Detect which cell encompasses the target text, then output its [X, Y] center coordinate. 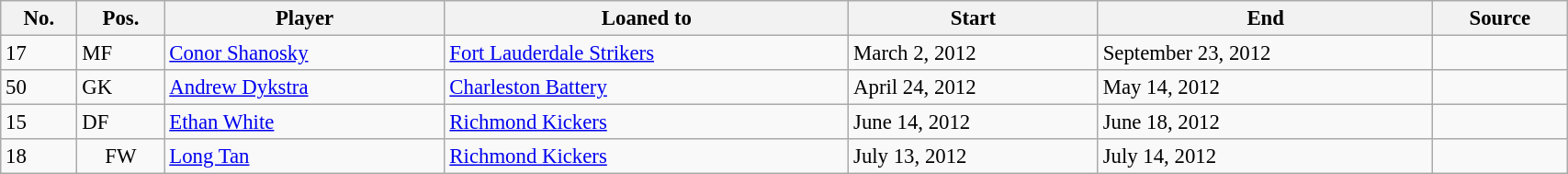
Long Tan [305, 157]
15 [39, 122]
Charleston Battery [647, 87]
Fort Lauderdale Strikers [647, 53]
Pos. [121, 18]
18 [39, 157]
Conor Shanosky [305, 53]
GK [121, 87]
April 24, 2012 [974, 87]
July 13, 2012 [974, 157]
DF [121, 122]
MF [121, 53]
No. [39, 18]
17 [39, 53]
Ethan White [305, 122]
July 14, 2012 [1266, 157]
50 [39, 87]
Andrew Dykstra [305, 87]
May 14, 2012 [1266, 87]
June 18, 2012 [1266, 122]
Start [974, 18]
Loaned to [647, 18]
End [1266, 18]
Source [1500, 18]
September 23, 2012 [1266, 53]
March 2, 2012 [974, 53]
June 14, 2012 [974, 122]
FW [121, 157]
Player [305, 18]
